Return [x, y] of the center of cell containing provided text 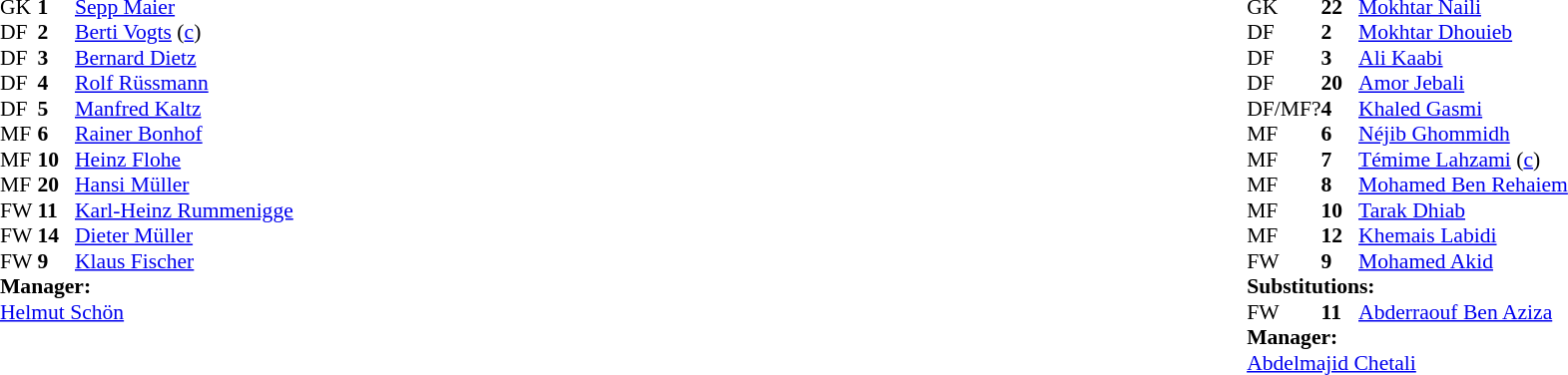
Khemais Labidi [1463, 236]
Karl-Heinz Rummenigge [184, 210]
Helmut Schön [147, 312]
Manfred Kaltz [184, 109]
Tarak Dhiab [1463, 210]
DF/MF? [1284, 109]
Klaus Fischer [184, 261]
Amor Jebali [1463, 83]
5 [57, 109]
Ali Kaabi [1463, 58]
7 [1340, 160]
Substitutions: [1407, 286]
Khaled Gasmi [1463, 109]
Hansi Müller [184, 185]
Rolf Rüssmann [184, 83]
Heinz Flohe [184, 160]
Néjib Ghommidh [1463, 135]
Abderraouf Ben Aziza [1463, 312]
Dieter Müller [184, 236]
Témime Lahzami (c) [1463, 160]
Mohamed Akid [1463, 261]
8 [1340, 185]
Mohamed Ben Rehaiem [1463, 185]
Berti Vogts (c) [184, 33]
Mokhtar Dhouieb [1463, 33]
12 [1340, 236]
14 [57, 236]
Bernard Dietz [184, 58]
Rainer Bonhof [184, 135]
